Scan for the cell matching the given text and deliver its [X, Y] coordinate at center. 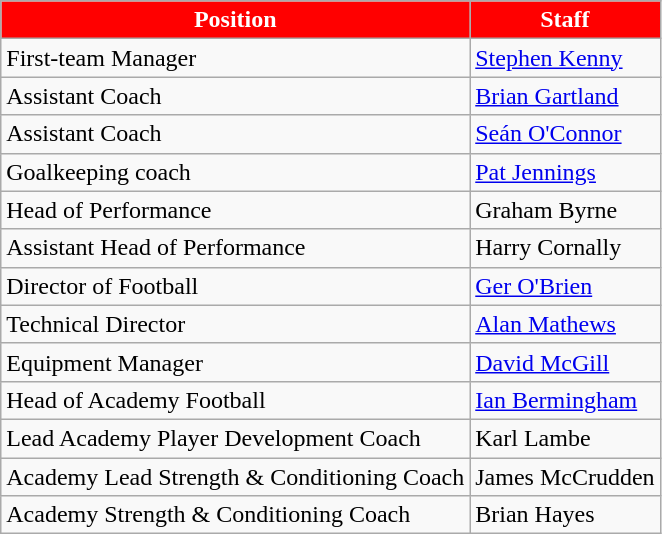
Alan Mathews [565, 324]
Position [236, 20]
Academy Strength & Conditioning Coach [236, 515]
Equipment Manager [236, 362]
First-team Manager [236, 58]
Brian Hayes [565, 515]
Assistant Head of Performance [236, 248]
Harry Cornally [565, 248]
Brian Gartland [565, 96]
Pat Jennings [565, 172]
Ger O'Brien [565, 286]
James McCrudden [565, 477]
Seán O'Connor [565, 134]
Technical Director [236, 324]
Head of Academy Football [236, 400]
Karl Lambe [565, 438]
Staff [565, 20]
Graham Byrne [565, 210]
Stephen Kenny [565, 58]
Ian Bermingham [565, 400]
Director of Football [236, 286]
David McGill [565, 362]
Lead Academy Player Development Coach [236, 438]
Head of Performance [236, 210]
Goalkeeping coach [236, 172]
Academy Lead Strength & Conditioning Coach [236, 477]
